Provide the [x, y] coordinate of the cell's center where the given text is located.  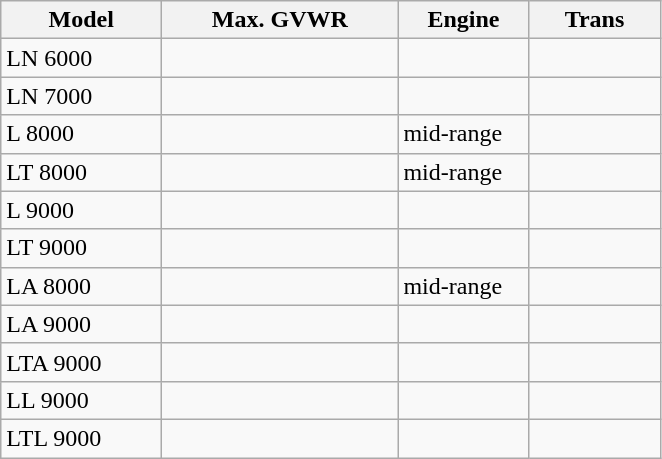
LT 8000 [82, 172]
LTA 9000 [82, 362]
LN 7000 [82, 96]
Model [82, 20]
LL 9000 [82, 400]
LT 9000 [82, 248]
LN 6000 [82, 58]
LA 8000 [82, 286]
LTL 9000 [82, 438]
Max. GVWR [280, 20]
L 9000 [82, 210]
L 8000 [82, 134]
Engine [464, 20]
LA 9000 [82, 324]
Trans [594, 20]
